Find where the given text appears and provide that cell's center as [X, Y] coordinate. 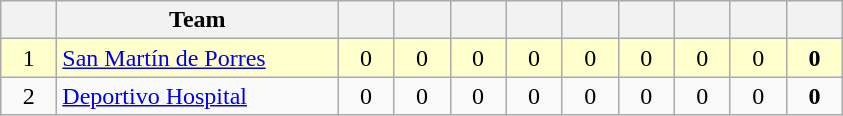
2 [29, 96]
Team [198, 20]
Deportivo Hospital [198, 96]
1 [29, 58]
San Martín de Porres [198, 58]
